Output the (X, Y) coordinate of the center of the cell containing the given text.  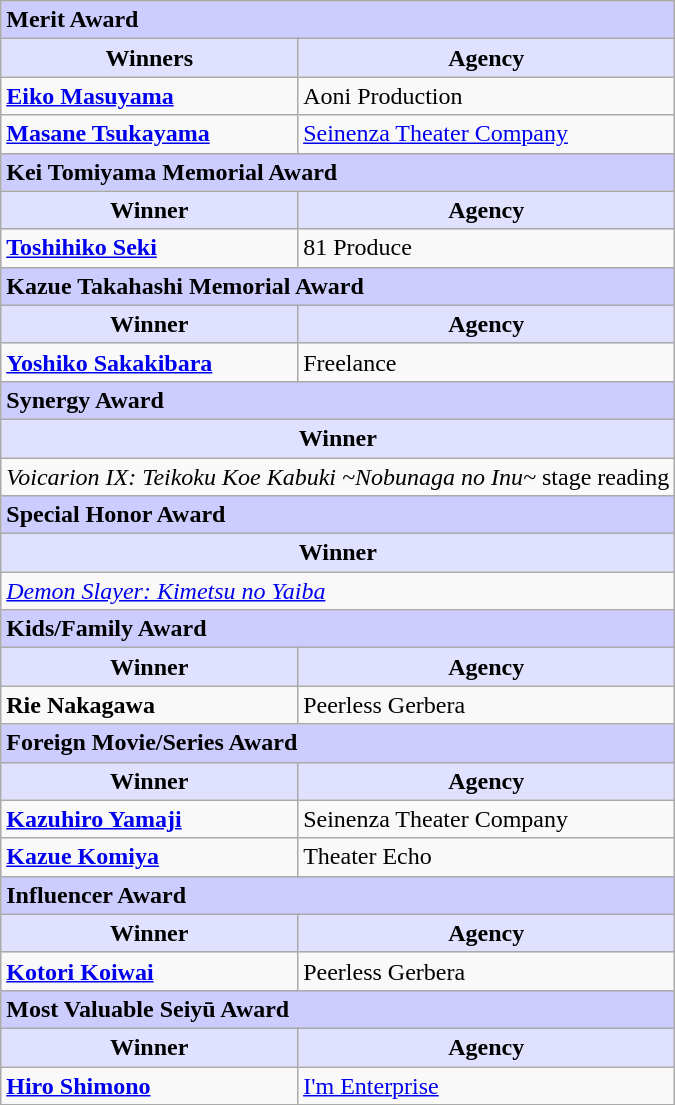
Freelance (486, 362)
Special Honor Award (338, 515)
Hiro Shimono (150, 1085)
Kazue Komiya (150, 857)
Masane Tsukayama (150, 134)
Synergy Award (338, 400)
Yoshiko Sakakibara (150, 362)
Toshihiko Seki (150, 248)
Aoni Production (486, 96)
I'm Enterprise (486, 1085)
81 Produce (486, 248)
Kei Tomiyama Memorial Award (338, 172)
Kazue Takahashi Memorial Award (338, 286)
Rie Nakagawa (150, 705)
Kotori Koiwai (150, 971)
Merit Award (338, 20)
Kids/Family Award (338, 629)
Winners (150, 58)
Influencer Award (338, 895)
Most Valuable Seiyū Award (338, 1009)
Kazuhiro Yamaji (150, 819)
Eiko Masuyama (150, 96)
Voicarion IX: Teikoku Koe Kabuki ~Nobunaga no Inu~ stage reading (338, 477)
Theater Echo (486, 857)
Demon Slayer: Kimetsu no Yaiba (338, 591)
Foreign Movie/Series Award (338, 743)
